Output the [x, y] coordinate of the center of the cell containing the given text.  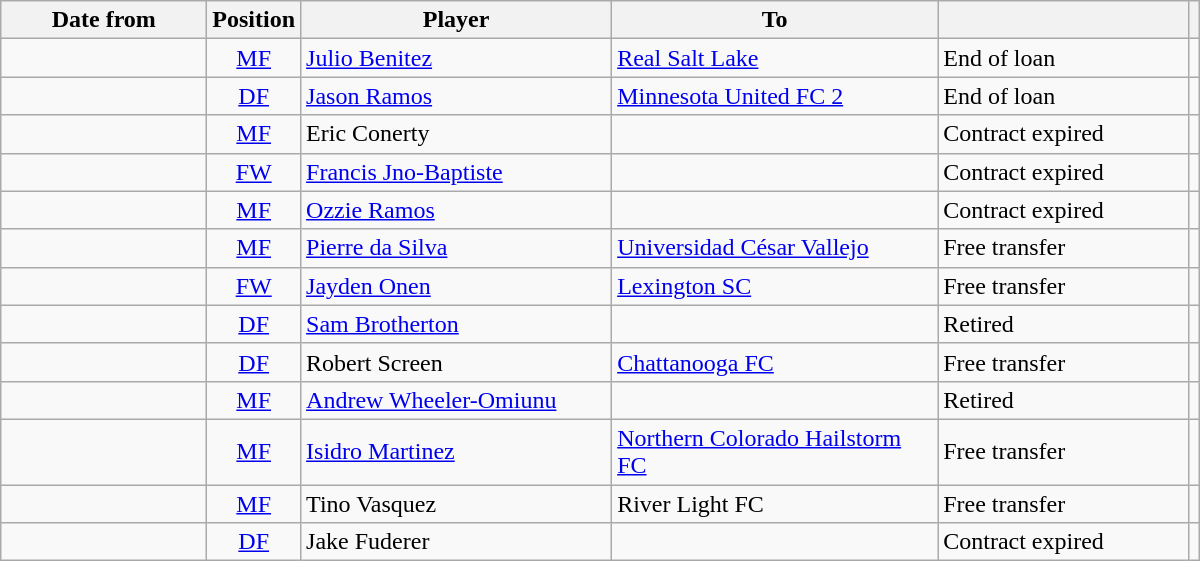
To [775, 20]
Julio Benitez [456, 58]
Francis Jno-Baptiste [456, 172]
Chattanooga FC [775, 362]
Tino Vasquez [456, 503]
Jason Ramos [456, 96]
Ozzie Ramos [456, 210]
Andrew Wheeler-Omiunu [456, 400]
Lexington SC [775, 286]
Pierre da Silva [456, 248]
Northern Colorado Hailstorm FC [775, 452]
Real Salt Lake [775, 58]
Jake Fuderer [456, 542]
Sam Brotherton [456, 324]
Player [456, 20]
Eric Conerty [456, 134]
Jayden Onen [456, 286]
Minnesota United FC 2 [775, 96]
Date from [104, 20]
Robert Screen [456, 362]
Universidad César Vallejo [775, 248]
Isidro Martinez [456, 452]
Position [254, 20]
River Light FC [775, 503]
